Return the [x, y] coordinate for the center point of the cell that contains the specified text.  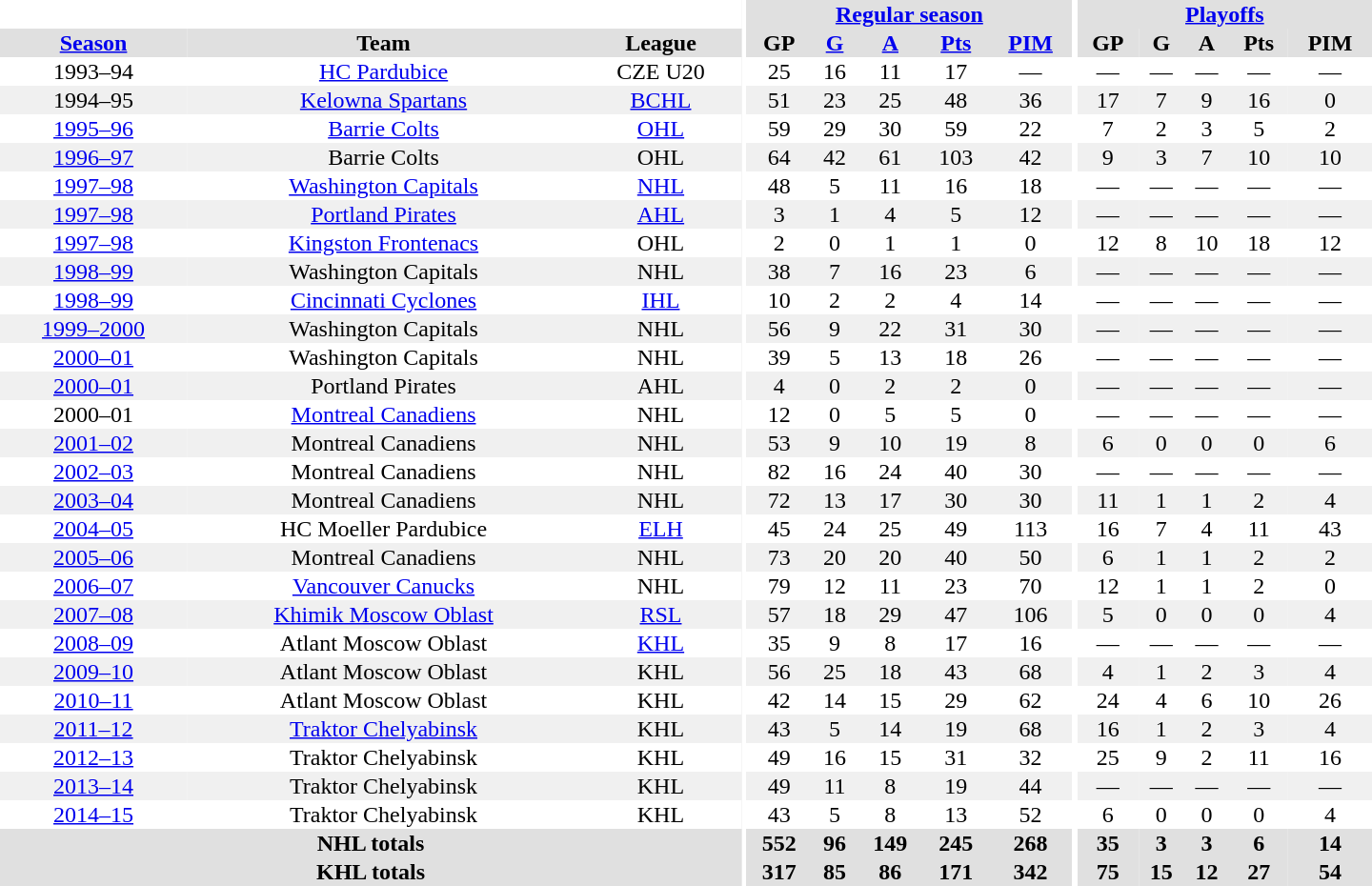
2004–05 [93, 529]
2005–06 [93, 557]
47 [957, 614]
86 [890, 872]
Cincinnati Cyclones [383, 300]
1995–96 [93, 129]
Team [383, 43]
75 [1108, 872]
85 [835, 872]
72 [779, 500]
52 [1031, 815]
Kelowna Spartans [383, 100]
2007–08 [93, 614]
64 [779, 157]
1996–97 [93, 157]
51 [779, 100]
54 [1330, 872]
HC Moeller Pardubice [383, 529]
KHL totals [371, 872]
2011–12 [93, 729]
2013–14 [93, 786]
53 [779, 443]
73 [779, 557]
1994–95 [93, 100]
Vancouver Canucks [383, 586]
2009–10 [93, 672]
Regular season [909, 14]
Khimik Moscow Oblast [383, 614]
ELH [661, 529]
1993–94 [93, 71]
70 [1031, 586]
96 [835, 843]
38 [779, 272]
268 [1031, 843]
103 [957, 157]
NHL totals [371, 843]
149 [890, 843]
61 [890, 157]
BCHL [661, 100]
57 [779, 614]
Playoffs [1225, 14]
League [661, 43]
106 [1031, 614]
2003–04 [93, 500]
2014–15 [93, 815]
Kingston Frontenacs [383, 243]
CZE U20 [661, 71]
IHL [661, 300]
50 [1031, 557]
36 [1031, 100]
113 [1031, 529]
2008–09 [93, 643]
1999–2000 [93, 329]
82 [779, 472]
2001–02 [93, 443]
62 [1031, 700]
171 [957, 872]
2012–13 [93, 757]
27 [1259, 872]
2010–11 [93, 700]
552 [779, 843]
32 [1031, 757]
HC Pardubice [383, 71]
RSL [661, 614]
45 [779, 529]
2002–03 [93, 472]
Season [93, 43]
39 [779, 357]
2006–07 [93, 586]
317 [779, 872]
245 [957, 843]
342 [1031, 872]
79 [779, 586]
44 [1031, 786]
